Identify which cell holds the provided text, then report its (X, Y) central coordinate. 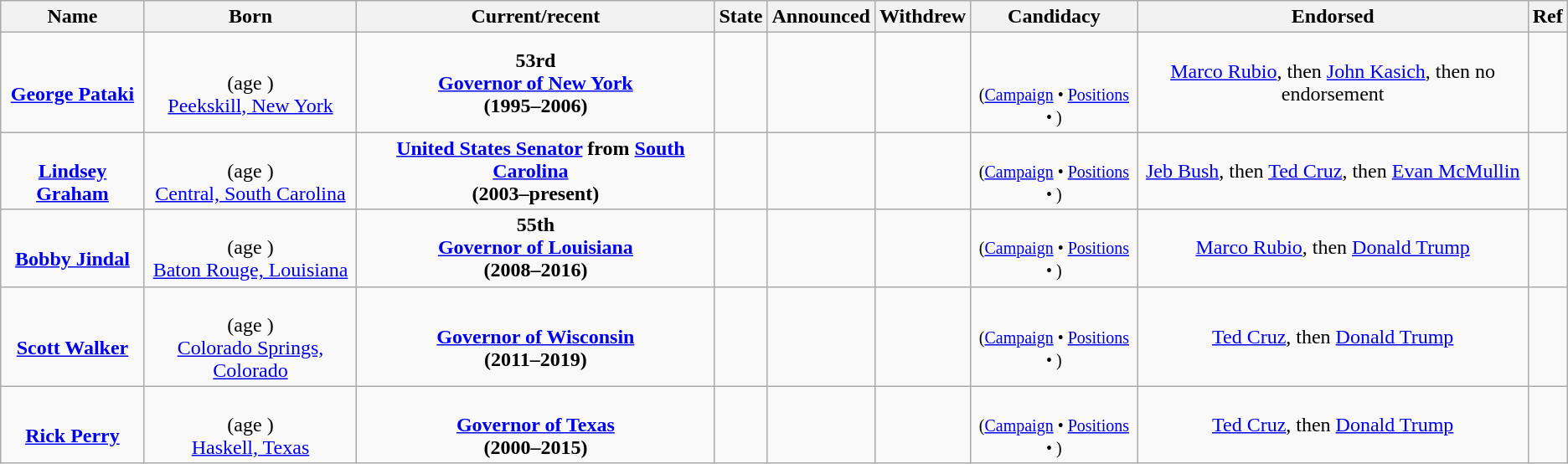
Scott Walker (72, 337)
Endorsed (1333, 17)
Current/recent (536, 17)
Announced (821, 17)
(age ) Haskell, Texas (250, 425)
(age ) Central, South Carolina (250, 171)
Governor of Wisconsin (2011–2019) (536, 337)
Governor of Texas (2000–2015) (536, 425)
Name (72, 17)
(age )Colorado Springs, Colorado (250, 337)
Withdrew (922, 17)
Candidacy (1055, 17)
State (740, 17)
Rick Perry (72, 425)
George Pataki (72, 82)
(age ) Peekskill, New York (250, 82)
Marco Rubio, then John Kasich, then no endorsement (1333, 82)
Ref (1548, 17)
Jeb Bush, then Ted Cruz, then Evan McMullin (1333, 171)
(age )Baton Rouge, Louisiana (250, 248)
Born (250, 17)
Lindsey Graham (72, 171)
Marco Rubio, then Donald Trump (1333, 248)
55thGovernor of Louisiana (2008–2016) (536, 248)
United States Senator from South Carolina (2003–present) (536, 171)
53rdGovernor of New York (1995–2006) (536, 82)
Bobby Jindal (72, 248)
